Provide the (x, y) coordinate of the cell's center where the given text is located.  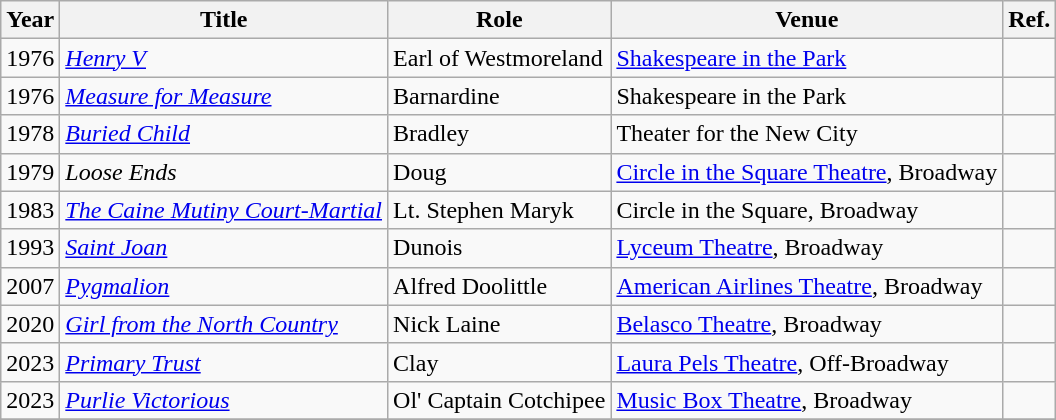
Doug (500, 172)
Girl from the North Country (224, 324)
Pygmalion (224, 286)
Lt. Stephen Maryk (500, 210)
Belasco Theatre, Broadway (807, 324)
Clay (500, 362)
Barnardine (500, 96)
Laura Pels Theatre, Off-Broadway (807, 362)
1993 (30, 248)
Music Box Theatre, Broadway (807, 400)
Circle in the Square Theatre, Broadway (807, 172)
1979 (30, 172)
Bradley (500, 134)
Purlie Victorious (224, 400)
Buried Child (224, 134)
2020 (30, 324)
Primary Trust (224, 362)
Venue (807, 20)
Saint Joan (224, 248)
Year (30, 20)
Alfred Doolittle (500, 286)
Loose Ends (224, 172)
Earl of Westmoreland (500, 58)
Ref. (1030, 20)
American Airlines Theatre, Broadway (807, 286)
Circle in the Square, Broadway (807, 210)
1978 (30, 134)
Title (224, 20)
1983 (30, 210)
Nick Laine (500, 324)
The Caine Mutiny Court-Martial (224, 210)
Dunois (500, 248)
Lyceum Theatre, Broadway (807, 248)
2007 (30, 286)
Ol' Captain Cotchipee (500, 400)
Role (500, 20)
Measure for Measure (224, 96)
Henry V (224, 58)
Theater for the New City (807, 134)
